Determine the [x, y] coordinate at the center of the cell enclosing the given text.  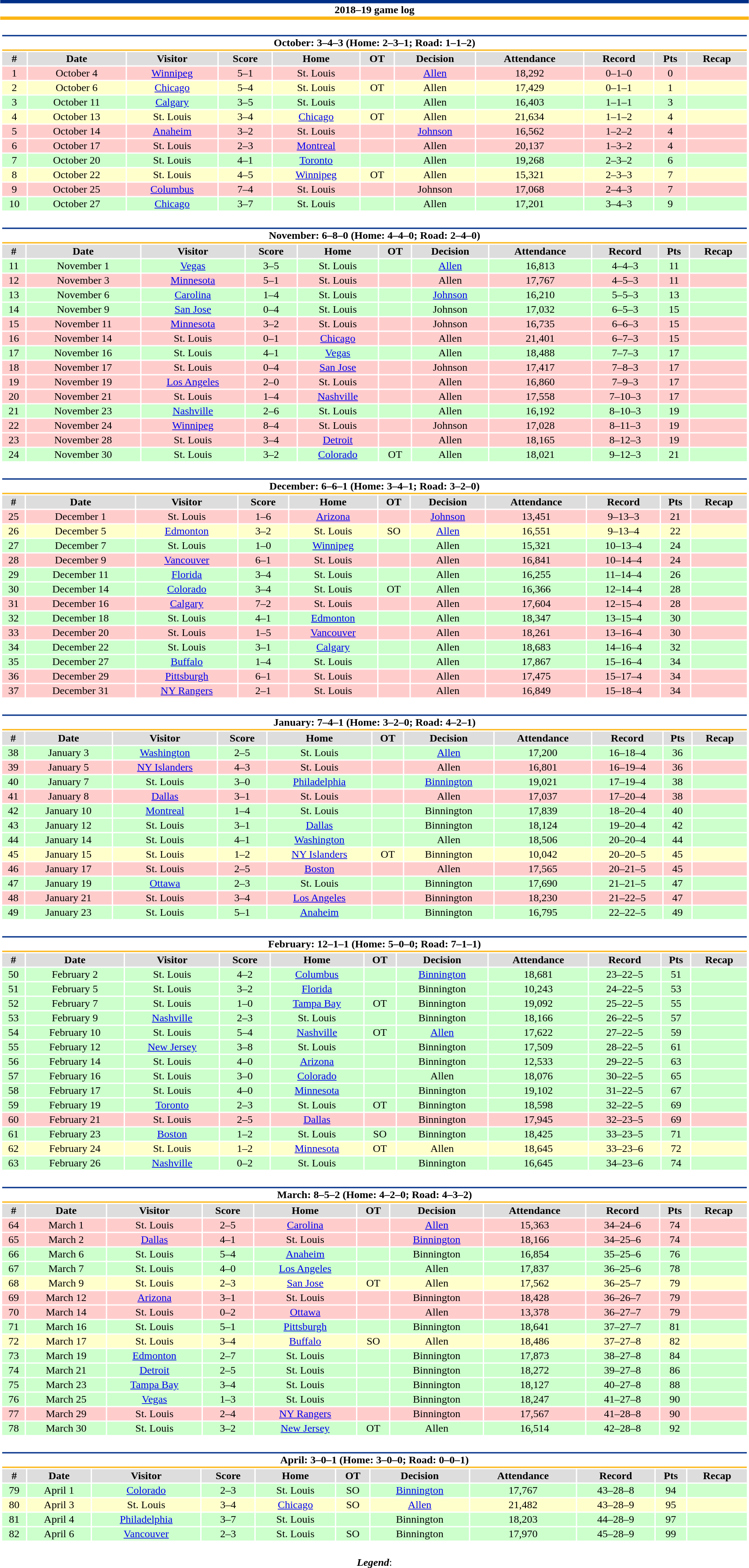
February 12 [75, 1047]
8–11–3 [625, 425]
February 24 [75, 1148]
23 [14, 440]
November 19 [83, 382]
16,860 [540, 382]
24–22–5 [624, 989]
10,243 [538, 989]
October 22 [77, 175]
28–22–5 [624, 1047]
52 [13, 1003]
16,210 [540, 295]
84 [675, 1356]
1–3 [228, 1399]
1–2–2 [619, 132]
December 22 [81, 647]
17,604 [536, 604]
43 [13, 826]
18,645 [538, 1148]
32–23–5 [624, 1119]
15–16–4 [624, 662]
48 [13, 898]
December 18 [81, 618]
32–22–5 [624, 1105]
45–28–9 [616, 1534]
8–4 [271, 425]
70 [13, 1312]
0 [671, 73]
17–20–4 [628, 797]
21,401 [540, 338]
43–28–9 [616, 1505]
19,268 [530, 161]
17,032 [540, 309]
October 20 [77, 161]
December: 6–6–1 (Home: 3–4–1; Road: 3–2–0) [374, 486]
13–15–4 [624, 618]
March: 8–5–2 (Home: 4–2–0; Road: 4–3–2) [374, 1195]
October: 3–4–3 (Home: 2–3–1; Road: 1–1–2) [374, 43]
40–27–8 [622, 1385]
March 25 [66, 1399]
75 [13, 1385]
December 11 [81, 575]
0–1–1 [619, 88]
January 23 [69, 913]
2–1 [263, 691]
41 [13, 797]
18,021 [540, 454]
February 2 [75, 974]
26–22–5 [624, 1018]
November 28 [83, 440]
February 17 [75, 1090]
November 30 [83, 454]
29–22–5 [624, 1061]
18,681 [538, 974]
5 [14, 132]
18,506 [543, 840]
March 23 [66, 1385]
20 [14, 396]
42–28–8 [622, 1428]
18,247 [535, 1399]
December 16 [81, 604]
94 [671, 1491]
March 16 [66, 1327]
43–28–8 [616, 1491]
October 4 [77, 73]
15–18–4 [624, 691]
February 26 [75, 1163]
58 [13, 1090]
7–8–3 [625, 367]
8–10–3 [625, 411]
9–13–3 [624, 517]
17,970 [523, 1534]
37–27–8 [622, 1341]
50 [13, 974]
13,378 [535, 1312]
November 16 [83, 353]
December 20 [81, 633]
97 [671, 1520]
16,192 [540, 411]
18,292 [530, 73]
8 [14, 175]
73 [13, 1356]
December 5 [81, 531]
16,514 [535, 1428]
17,837 [535, 1269]
2–4 [228, 1414]
33–23–5 [624, 1134]
16,854 [535, 1254]
January: 7–4–1 (Home: 3–2–0; Road: 4–2–1) [374, 722]
99 [671, 1534]
2–4–3 [619, 190]
44–28–9 [616, 1520]
20–20–5 [628, 855]
16,813 [540, 266]
November 6 [83, 295]
February 23 [75, 1134]
20,137 [530, 146]
16,801 [543, 768]
November 1 [83, 266]
2–7 [228, 1356]
February: 12–1–1 (Home: 5–0–0; Road: 7–1–1) [374, 944]
56 [13, 1061]
February 5 [75, 989]
7–7–3 [625, 353]
December 14 [81, 589]
March 14 [66, 1312]
November 14 [83, 338]
17,567 [535, 1414]
9–13–4 [624, 531]
18,076 [538, 1076]
60 [13, 1119]
November 24 [83, 425]
18,261 [536, 633]
21,634 [530, 117]
39 [13, 768]
17,028 [540, 425]
16,735 [540, 324]
34–24–6 [622, 1225]
March 30 [66, 1428]
17,509 [538, 1047]
December 9 [81, 560]
64 [13, 1225]
80 [14, 1505]
15,363 [535, 1225]
41–28–8 [622, 1414]
October 27 [77, 204]
21–22–5 [628, 898]
10,042 [543, 855]
2–6 [271, 411]
17,475 [536, 676]
18,488 [540, 353]
October 17 [77, 146]
4–5 [246, 175]
16–18–4 [628, 753]
62 [13, 1148]
31–22–5 [624, 1090]
12 [14, 280]
April 6 [59, 1534]
March 2 [66, 1240]
23–22–5 [624, 974]
9–12–3 [625, 454]
March 12 [66, 1298]
January 21 [69, 898]
3–4–3 [619, 204]
36–26–7 [622, 1298]
18,124 [543, 826]
7–2 [263, 604]
16,255 [536, 575]
10–13–4 [624, 546]
92 [675, 1428]
6–5–3 [625, 309]
36–27–7 [622, 1312]
16,645 [538, 1163]
34–23–6 [624, 1163]
18,425 [538, 1134]
2–3–3 [619, 175]
17,565 [543, 869]
January 10 [69, 811]
4–3 [242, 768]
6–6–3 [625, 324]
17,200 [543, 753]
17,873 [535, 1356]
31 [13, 604]
16,849 [536, 691]
39–27–8 [622, 1370]
2018–19 game log [374, 10]
November 21 [83, 396]
77 [13, 1414]
18,165 [540, 440]
18,127 [535, 1385]
13,451 [536, 517]
April: 3–0–1 (Home: 3–0–0; Road: 0–0–1) [374, 1460]
April 3 [59, 1505]
18,641 [535, 1327]
November 17 [83, 367]
18 [14, 367]
17,690 [543, 884]
18,598 [538, 1105]
November 3 [83, 280]
25 [13, 517]
36–25–6 [622, 1269]
16,562 [530, 132]
January 17 [69, 869]
January 3 [69, 753]
February 14 [75, 1061]
18,428 [535, 1298]
January 14 [69, 840]
March 21 [66, 1370]
46 [13, 869]
18,347 [536, 618]
4–2 [245, 974]
November 9 [83, 309]
December 27 [81, 662]
January 5 [69, 768]
21–21–5 [628, 884]
17,429 [530, 88]
February 10 [75, 1032]
18,486 [535, 1341]
January 19 [69, 884]
7–4 [246, 190]
37 [13, 691]
November: 6–8–0 (Home: 4–4–0; Road: 2–4–0) [374, 236]
19,021 [543, 782]
2–3–2 [619, 161]
3–8 [245, 1047]
1–1–1 [619, 102]
25–22–5 [624, 1003]
10 [14, 204]
6–7–3 [625, 338]
1–5 [263, 633]
5–5–3 [625, 295]
10–14–4 [624, 560]
12,533 [538, 1061]
36–25–7 [622, 1283]
18,272 [535, 1370]
March 6 [66, 1254]
66 [13, 1254]
12–15–4 [624, 604]
January 7 [69, 782]
16,841 [536, 560]
November 23 [83, 411]
17–19–4 [628, 782]
22–22–5 [628, 913]
17,417 [540, 367]
21,482 [523, 1505]
January 8 [69, 797]
20–20–4 [628, 840]
30–22–5 [624, 1076]
4–5–3 [625, 280]
16,795 [543, 913]
1–1–2 [619, 117]
17,558 [540, 396]
54 [13, 1032]
November 11 [83, 324]
16,403 [530, 102]
17,945 [538, 1119]
17,839 [543, 811]
17,068 [530, 190]
19,092 [538, 1003]
February 16 [75, 1076]
27–22–5 [624, 1032]
17,037 [543, 797]
December 31 [81, 691]
88 [675, 1385]
17,867 [536, 662]
17,562 [535, 1283]
1–3–2 [619, 146]
February 7 [75, 1003]
35–25–6 [622, 1254]
29 [13, 575]
95 [671, 1505]
16,551 [536, 531]
0–1–0 [619, 73]
16 [14, 338]
35 [13, 662]
37–27–7 [622, 1327]
38–27–8 [622, 1356]
1–6 [263, 517]
18,230 [543, 898]
October 13 [77, 117]
March 19 [66, 1356]
January 15 [69, 855]
December 7 [81, 546]
18,203 [523, 1520]
January 12 [69, 826]
33–23–6 [624, 1148]
2 [14, 88]
16,366 [536, 589]
18–20–4 [628, 811]
14 [14, 309]
33 [13, 633]
February 21 [75, 1119]
34–25–6 [622, 1240]
March 17 [66, 1341]
February 19 [75, 1105]
March 1 [66, 1225]
March 9 [66, 1283]
October 11 [77, 102]
October 25 [77, 190]
16–19–4 [628, 768]
March 7 [66, 1269]
19–20–4 [628, 826]
0–1 [271, 338]
41–27–8 [622, 1399]
12–14–4 [624, 589]
68 [13, 1283]
October 14 [77, 132]
86 [675, 1370]
October 6 [77, 88]
4–4–3 [625, 266]
13–16–4 [624, 633]
15–17–4 [624, 676]
December 29 [81, 676]
April 1 [59, 1491]
February 9 [75, 1018]
2–0 [271, 382]
7–10–3 [625, 396]
11–14–4 [624, 575]
14–16–4 [624, 647]
17,622 [538, 1032]
17,201 [530, 204]
19,102 [538, 1090]
March 29 [66, 1414]
20–21–5 [628, 869]
December 1 [81, 517]
7–9–3 [625, 382]
18,683 [536, 647]
27 [13, 546]
April 4 [59, 1520]
8–12–3 [625, 440]
